Detect which cell encompasses the target text, then output its [x, y] center coordinate. 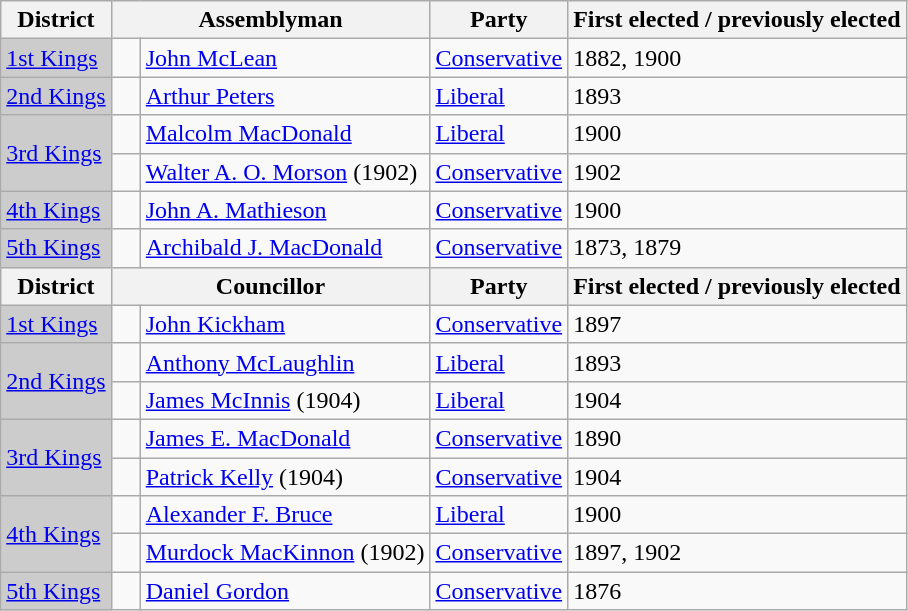
John A. Mathieson [285, 210]
John McLean [285, 58]
Malcolm MacDonald [285, 134]
1876 [738, 591]
Assemblyman [270, 20]
Alexander F. Bruce [285, 515]
John Kickham [285, 324]
Walter A. O. Morson (1902) [285, 172]
1902 [738, 172]
Patrick Kelly (1904) [285, 477]
Arthur Peters [285, 96]
James E. MacDonald [285, 438]
1897 [738, 324]
Councillor [270, 286]
James McInnis (1904) [285, 400]
Daniel Gordon [285, 591]
1890 [738, 438]
1882, 1900 [738, 58]
1873, 1879 [738, 248]
Anthony McLaughlin [285, 362]
Archibald J. MacDonald [285, 248]
Murdock MacKinnon (1902) [285, 553]
1897, 1902 [738, 553]
